Extract the [X, Y] coordinate from the center of the cell holding the provided text.  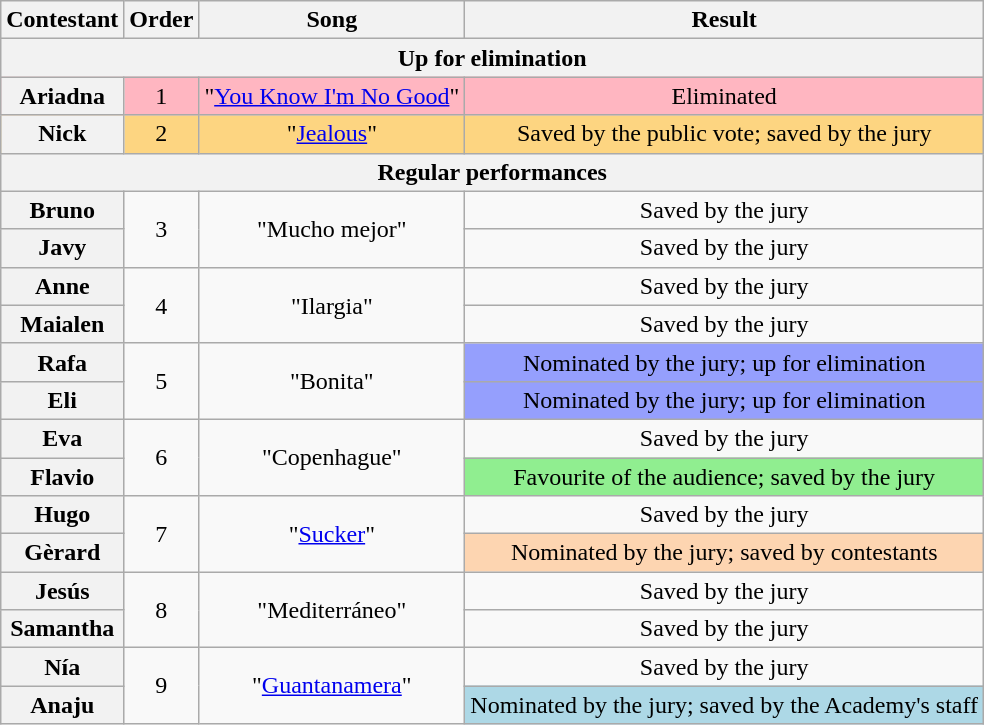
Eva [62, 438]
6 [162, 457]
"Ilargia" [332, 305]
Nominated by the jury; saved by the Academy's staff [724, 705]
Gèrard [62, 553]
Nía [62, 667]
Anaju [62, 705]
"You Know I'm No Good" [332, 96]
Favourite of the audience; saved by the jury [724, 477]
3 [162, 229]
Bruno [62, 210]
Maialen [62, 324]
Javy [62, 248]
"Bonita" [332, 381]
Flavio [62, 477]
Jesús [62, 591]
8 [162, 610]
Up for elimination [492, 58]
"Copenhague" [332, 457]
Saved by the public vote; saved by the jury [724, 134]
Nick [62, 134]
"Mucho mejor" [332, 229]
"Sucker" [332, 534]
Result [724, 20]
Eliminated [724, 96]
Contestant [62, 20]
Hugo [62, 515]
"Jealous" [332, 134]
5 [162, 381]
Regular performances [492, 172]
1 [162, 96]
"Guantanamera" [332, 686]
Eli [62, 400]
9 [162, 686]
"Mediterráneo" [332, 610]
Nominated by the jury; saved by contestants [724, 553]
2 [162, 134]
Song [332, 20]
4 [162, 305]
Samantha [62, 629]
Anne [62, 286]
Ariadna [62, 96]
Order [162, 20]
Rafa [62, 362]
7 [162, 534]
